Find where the given text appears and provide that cell's center as (x, y) coordinate. 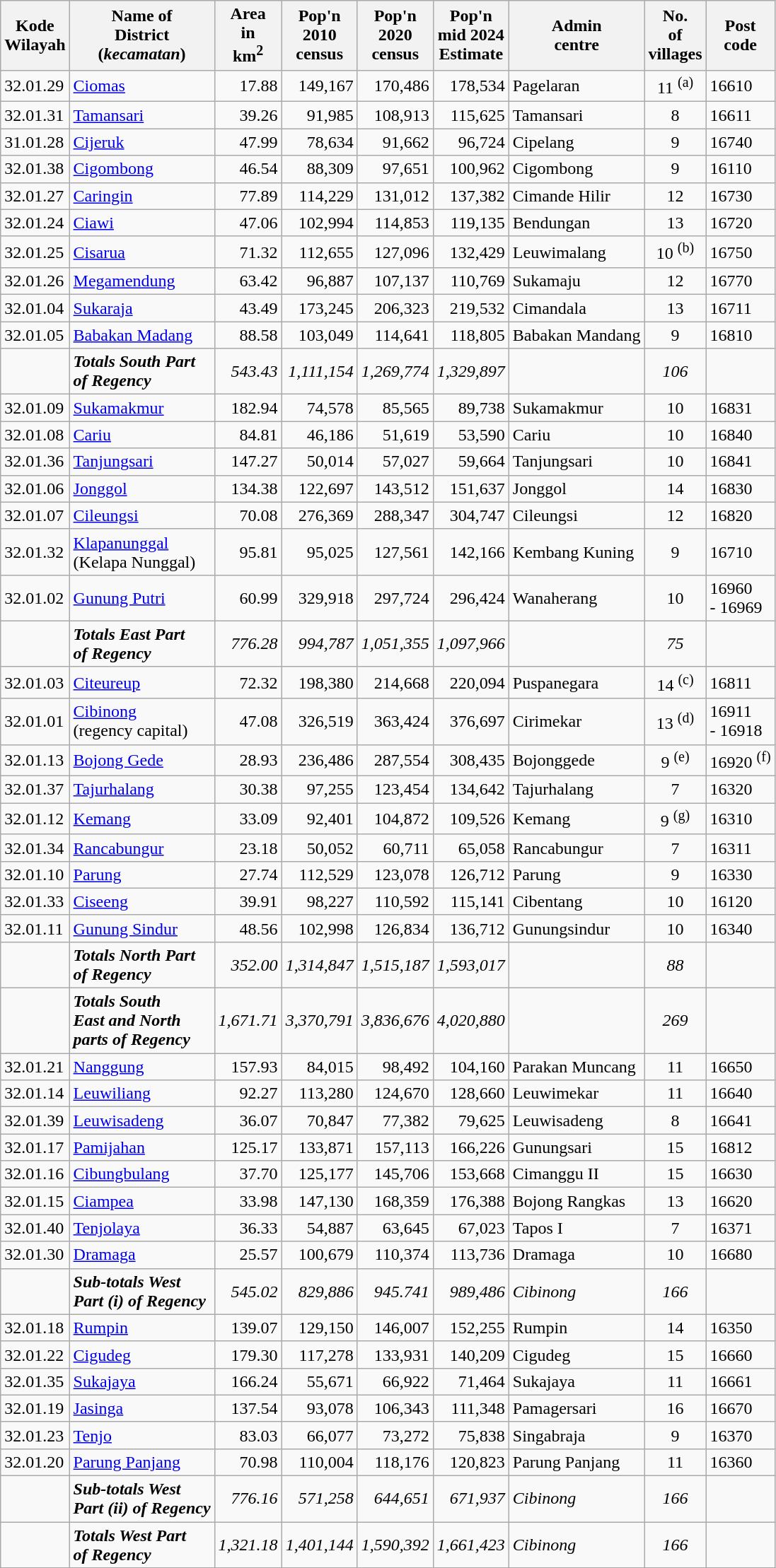
178,534 (471, 86)
32.01.18 (35, 1328)
170,486 (395, 86)
Name of District(kecamatan) (141, 35)
70.98 (248, 1463)
83.03 (248, 1435)
9 (g) (675, 819)
32.01.32 (35, 551)
139.07 (248, 1328)
Megamendung (141, 281)
120,823 (471, 1463)
Leuwiliang (141, 1094)
989,486 (471, 1291)
16840 (740, 435)
Cirimekar (577, 721)
16320 (740, 790)
30.38 (248, 790)
79,625 (471, 1121)
32.01.30 (35, 1255)
16710 (740, 551)
16630 (740, 1174)
151,637 (471, 488)
Cibentang (577, 901)
16810 (740, 335)
92.27 (248, 1094)
153,668 (471, 1174)
157.93 (248, 1067)
104,160 (471, 1067)
32.01.24 (35, 223)
115,141 (471, 901)
16311 (740, 848)
829,886 (320, 1291)
16340 (740, 928)
236,486 (320, 761)
Cijeruk (141, 142)
Wanaherang (577, 598)
71,464 (471, 1381)
96,887 (320, 281)
16640 (740, 1094)
9 (e) (675, 761)
Babakan Mandang (577, 335)
110,004 (320, 1463)
Cibinong (regency capital) (141, 721)
77,382 (395, 1121)
10 (b) (675, 252)
Pop'n mid 2024Estimate (471, 35)
17.88 (248, 86)
Pop'n 2010census (320, 35)
93,078 (320, 1408)
32.01.21 (35, 1067)
63,645 (395, 1228)
16680 (740, 1255)
131,012 (395, 196)
Totals South East and North parts of Regency (141, 1021)
Totals South Partof Regency (141, 372)
95.81 (248, 551)
269 (675, 1021)
117,278 (320, 1355)
Citeureup (141, 683)
Gunung Sindur (141, 928)
14 (c) (675, 683)
27.74 (248, 874)
57,027 (395, 462)
47.99 (248, 142)
3,370,791 (320, 1021)
132,429 (471, 252)
32.01.04 (35, 308)
16911 - 16918 (740, 721)
32.01.17 (35, 1147)
107,137 (395, 281)
32.01.07 (35, 515)
37.70 (248, 1174)
60,711 (395, 848)
32.01.37 (35, 790)
127,096 (395, 252)
32.01.31 (35, 115)
304,747 (471, 515)
16960 - 16969 (740, 598)
16 (675, 1408)
Sukamaju (577, 281)
43.49 (248, 308)
100,679 (320, 1255)
95,025 (320, 551)
329,918 (320, 598)
32.01.03 (35, 683)
66,922 (395, 1381)
Cibungbulang (141, 1174)
112,529 (320, 874)
84,015 (320, 1067)
28.93 (248, 761)
1,590,392 (395, 1545)
142,166 (471, 551)
11 (a) (675, 86)
33.98 (248, 1201)
16750 (740, 252)
115,625 (471, 115)
75,838 (471, 1435)
106 (675, 372)
16641 (740, 1121)
Gunungsari (577, 1147)
32.01.25 (35, 252)
16350 (740, 1328)
Ciawi (141, 223)
146,007 (395, 1328)
Leuwimalang (577, 252)
113,280 (320, 1094)
16720 (740, 223)
32.01.20 (35, 1463)
288,347 (395, 515)
147.27 (248, 462)
149,167 (320, 86)
Cimandala (577, 308)
32.01.34 (35, 848)
166,226 (471, 1147)
Pop'n 2020census (395, 35)
16811 (740, 683)
Sub-totals West Part (i) of Regency (141, 1291)
1,051,355 (395, 643)
72.32 (248, 683)
91,662 (395, 142)
98,227 (320, 901)
118,176 (395, 1463)
32.01.35 (35, 1381)
46.54 (248, 169)
32.01.08 (35, 435)
Leuwimekar (577, 1094)
179.30 (248, 1355)
32.01.06 (35, 488)
Cisarua (141, 252)
182.94 (248, 408)
134,642 (471, 790)
376,697 (471, 721)
16661 (740, 1381)
59,664 (471, 462)
206,323 (395, 308)
77.89 (248, 196)
32.01.27 (35, 196)
110,592 (395, 901)
Ciseeng (141, 901)
Pamagersari (577, 1408)
125,177 (320, 1174)
No.ofvillages (675, 35)
198,380 (320, 683)
152,255 (471, 1328)
Cimande Hilir (577, 196)
Totals North Partof Regency (141, 966)
32.01.23 (35, 1435)
16841 (740, 462)
1,321.18 (248, 1545)
123,454 (395, 790)
89,738 (471, 408)
39.26 (248, 115)
Babakan Madang (141, 335)
Bendungan (577, 223)
88 (675, 966)
16310 (740, 819)
118,805 (471, 335)
16650 (740, 1067)
60.99 (248, 598)
1,661,423 (471, 1545)
140,209 (471, 1355)
98,492 (395, 1067)
106,343 (395, 1408)
46,186 (320, 435)
16830 (740, 488)
Tenjolaya (141, 1228)
114,229 (320, 196)
55,671 (320, 1381)
75 (675, 643)
47.06 (248, 223)
214,668 (395, 683)
33.09 (248, 819)
16740 (740, 142)
113,736 (471, 1255)
134.38 (248, 488)
Puspanegara (577, 683)
Sukaraja (141, 308)
1,401,144 (320, 1545)
91,985 (320, 115)
176,388 (471, 1201)
220,094 (471, 683)
166.24 (248, 1381)
Kembang Kuning (577, 551)
32.01.12 (35, 819)
16330 (740, 874)
644,651 (395, 1499)
133,931 (395, 1355)
136,712 (471, 928)
36.07 (248, 1121)
50,052 (320, 848)
123,078 (395, 874)
88.58 (248, 335)
122,697 (320, 488)
65,058 (471, 848)
119,135 (471, 223)
16770 (740, 281)
85,565 (395, 408)
Caringin (141, 196)
67,023 (471, 1228)
16730 (740, 196)
16920 (f) (740, 761)
23.18 (248, 848)
296,424 (471, 598)
32.01.39 (35, 1121)
97,255 (320, 790)
32.01.14 (35, 1094)
133,871 (320, 1147)
Singabraja (577, 1435)
16371 (740, 1228)
Admincentre (577, 35)
73,272 (395, 1435)
1,097,966 (471, 643)
51,619 (395, 435)
32.01.33 (35, 901)
Kode Wilayah (35, 35)
129,150 (320, 1328)
125.17 (248, 1147)
Totals West Partof Regency (141, 1545)
Areain km2 (248, 35)
Pagelaran (577, 86)
92,401 (320, 819)
543.43 (248, 372)
16812 (740, 1147)
16620 (740, 1201)
48.56 (248, 928)
16120 (740, 901)
145,706 (395, 1174)
16370 (740, 1435)
53,590 (471, 435)
671,937 (471, 1499)
137.54 (248, 1408)
39.91 (248, 901)
32.01.11 (35, 928)
32.01.10 (35, 874)
Tenjo (141, 1435)
1,111,154 (320, 372)
66,077 (320, 1435)
63.42 (248, 281)
326,519 (320, 721)
16611 (740, 115)
Gunung Putri (141, 598)
1,269,774 (395, 372)
308,435 (471, 761)
114,853 (395, 223)
126,712 (471, 874)
104,872 (395, 819)
1,515,187 (395, 966)
157,113 (395, 1147)
78,634 (320, 142)
74,578 (320, 408)
571,258 (320, 1499)
50,014 (320, 462)
16110 (740, 169)
54,887 (320, 1228)
84.81 (248, 435)
108,913 (395, 115)
Klapanunggal (Kelapa Nunggal) (141, 551)
32.01.38 (35, 169)
Nanggung (141, 1067)
1,314,847 (320, 966)
32.01.02 (35, 598)
103,049 (320, 335)
945.741 (395, 1291)
13 (d) (675, 721)
32.01.13 (35, 761)
Sub-totals West Part (ii) of Regency (141, 1499)
776.16 (248, 1499)
96,724 (471, 142)
100,962 (471, 169)
124,670 (395, 1094)
36.33 (248, 1228)
Totals East Partof Regency (141, 643)
32.01.26 (35, 281)
Bojong Rangkas (577, 1201)
352.00 (248, 966)
32.01.36 (35, 462)
110,374 (395, 1255)
32.01.15 (35, 1201)
1,329,897 (471, 372)
16610 (740, 86)
16670 (740, 1408)
143,512 (395, 488)
32.01.22 (35, 1355)
173,245 (320, 308)
3,836,676 (395, 1021)
Bojong Gede (141, 761)
Ciampea (141, 1201)
128,660 (471, 1094)
776.28 (248, 643)
70.08 (248, 515)
114,641 (395, 335)
111,348 (471, 1408)
1,593,017 (471, 966)
112,655 (320, 252)
97,651 (395, 169)
127,561 (395, 551)
102,998 (320, 928)
276,369 (320, 515)
16660 (740, 1355)
16831 (740, 408)
545.02 (248, 1291)
110,769 (471, 281)
25.57 (248, 1255)
Tapos I (577, 1228)
1,671.71 (248, 1021)
47.08 (248, 721)
16360 (740, 1463)
32.01.40 (35, 1228)
137,382 (471, 196)
4,020,880 (471, 1021)
Cipelang (577, 142)
147,130 (320, 1201)
126,834 (395, 928)
102,994 (320, 223)
70,847 (320, 1121)
219,532 (471, 308)
71.32 (248, 252)
Postcode (740, 35)
16711 (740, 308)
32.01.29 (35, 86)
32.01.09 (35, 408)
31.01.28 (35, 142)
32.01.05 (35, 335)
Bojonggede (577, 761)
Cimanggu II (577, 1174)
168,359 (395, 1201)
297,724 (395, 598)
Pamijahan (141, 1147)
109,526 (471, 819)
Parakan Muncang (577, 1067)
32.01.01 (35, 721)
88,309 (320, 169)
16820 (740, 515)
287,554 (395, 761)
Gunungsindur (577, 928)
32.01.19 (35, 1408)
Ciomas (141, 86)
363,424 (395, 721)
994,787 (320, 643)
32.01.16 (35, 1174)
Jasinga (141, 1408)
